Output the [x, y] coordinate of the center of the cell containing the given text.  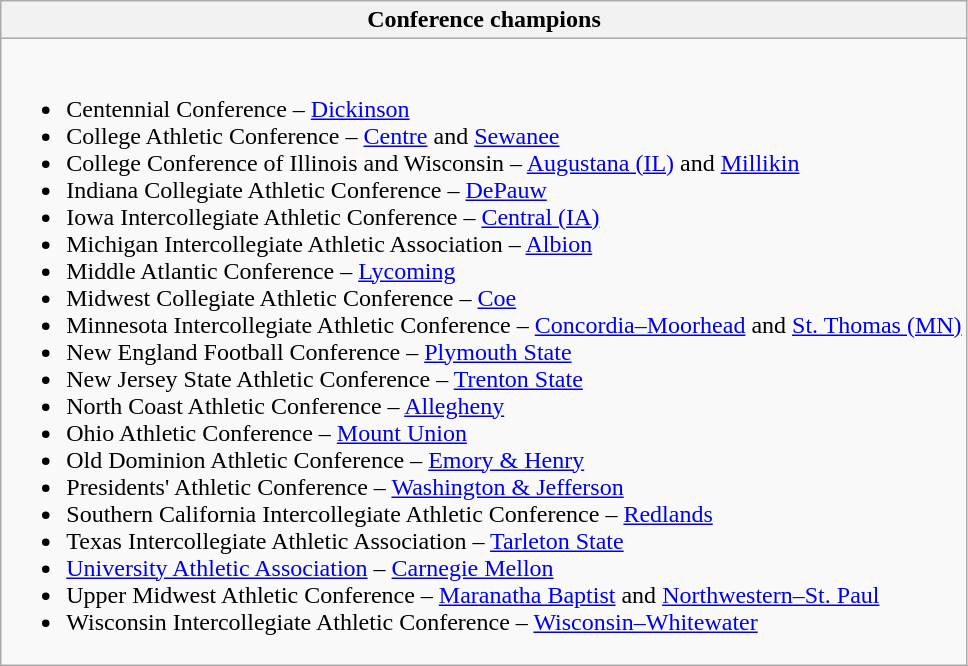
Conference champions [484, 20]
